Capture the cell that displays the provided text and extract its [X, Y] central coordinate. 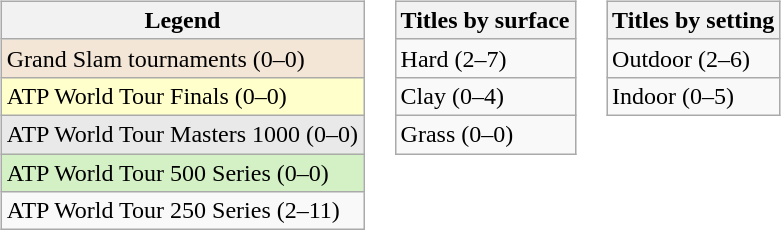
ATP World Tour Masters 1000 (0–0) [182, 134]
Grand Slam tournaments (0–0) [182, 58]
ATP World Tour Finals (0–0) [182, 96]
Legend [182, 20]
Clay (0–4) [485, 96]
Indoor (0–5) [694, 96]
ATP World Tour 500 Series (0–0) [182, 173]
Titles by surface [485, 20]
ATP World Tour 250 Series (2–11) [182, 211]
Titles by setting [694, 20]
Grass (0–0) [485, 134]
Hard (2–7) [485, 58]
Outdoor (2–6) [694, 58]
